Find where the given text appears and provide that cell's center as [x, y] coordinate. 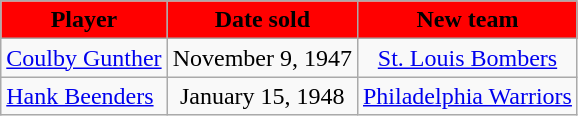
Date sold [262, 20]
St. Louis Bombers [467, 58]
Philadelphia Warriors [467, 96]
January 15, 1948 [262, 96]
New team [467, 20]
Coulby Gunther [84, 58]
November 9, 1947 [262, 58]
Hank Beenders [84, 96]
Player [84, 20]
